Pinpoint the cell where the given text exists, returning its (x, y) midpoint coordinate. 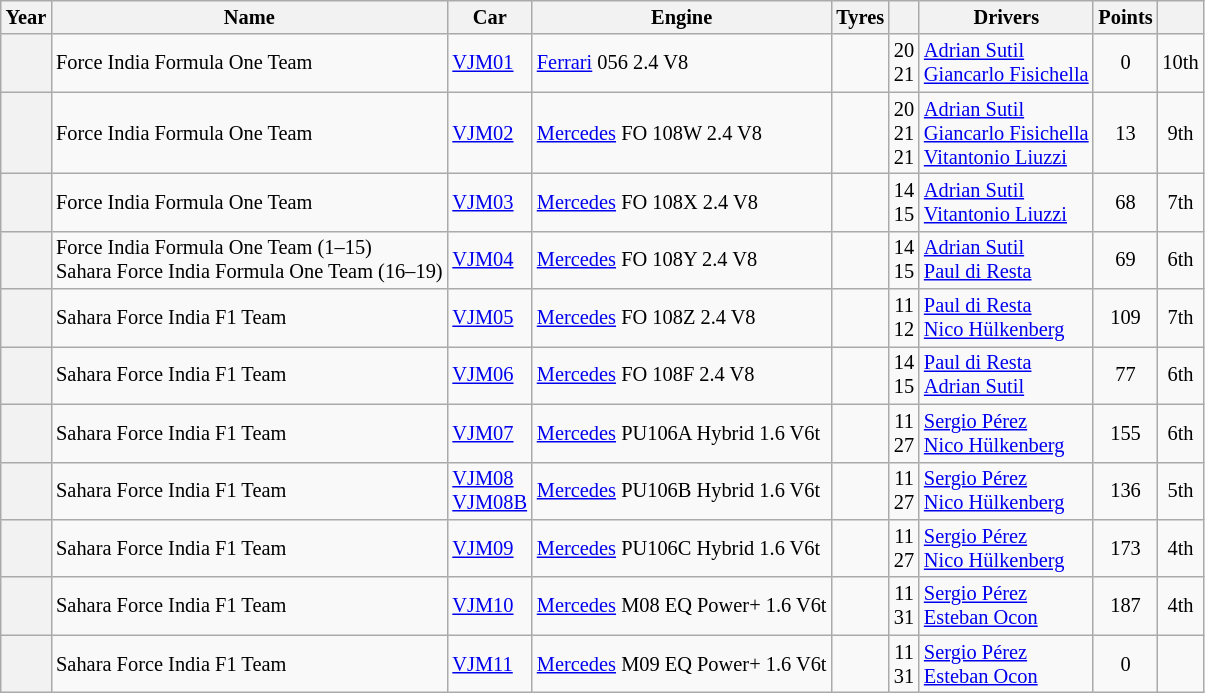
VJM05 (489, 318)
2021 (904, 63)
Adrian Sutil Giancarlo Fisichella Vitantonio Liuzzi (1006, 133)
10th (1181, 63)
VJM01 (489, 63)
Mercedes FO 108W 2.4 V8 (682, 133)
Adrian Sutil Paul di Resta (1006, 260)
Mercedes FO 108Y 2.4 V8 (682, 260)
VJM06 (489, 375)
VJM03 (489, 202)
68 (1125, 202)
173 (1125, 548)
Year (26, 17)
Points (1125, 17)
1112 (904, 318)
136 (1125, 491)
VJM09 (489, 548)
Mercedes FO 108F 2.4 V8 (682, 375)
Ferrari 056 2.4 V8 (682, 63)
Mercedes M09 EQ Power+ 1.6 V6t (682, 664)
Paul di Resta Adrian Sutil (1006, 375)
Drivers (1006, 17)
VJM10 (489, 606)
VJM11 (489, 664)
Engine (682, 17)
9th (1181, 133)
202121 (904, 133)
VJM08VJM08B (489, 491)
5th (1181, 491)
Force India Formula One Team (1–15) Sahara Force India Formula One Team (16–19) (249, 260)
Mercedes PU106C Hybrid 1.6 V6t (682, 548)
Adrian Sutil Giancarlo Fisichella (1006, 63)
Paul di Resta Nico Hülkenberg (1006, 318)
Adrian Sutil Vitantonio Liuzzi (1006, 202)
Mercedes PU106A Hybrid 1.6 V6t (682, 433)
Mercedes FO 108Z 2.4 V8 (682, 318)
Car (489, 17)
Mercedes FO 108X 2.4 V8 (682, 202)
VJM04 (489, 260)
Name (249, 17)
VJM07 (489, 433)
77 (1125, 375)
69 (1125, 260)
187 (1125, 606)
Mercedes PU106B Hybrid 1.6 V6t (682, 491)
13 (1125, 133)
109 (1125, 318)
155 (1125, 433)
Tyres (860, 17)
VJM02 (489, 133)
Mercedes M08 EQ Power+ 1.6 V6t (682, 606)
